Capture the cell that displays the provided text and extract its (X, Y) central coordinate. 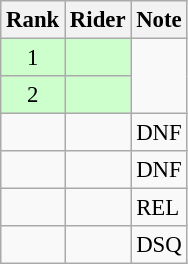
2 (33, 95)
DSQ (159, 245)
Note (159, 20)
Rider (98, 20)
Rank (33, 20)
1 (33, 58)
REL (159, 208)
